Capture the cell that displays the provided text and extract its [x, y] central coordinate. 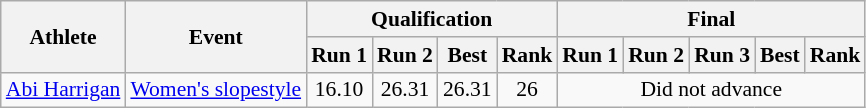
Qualification [432, 19]
Women's slopestyle [216, 90]
Final [711, 19]
Athlete [64, 36]
Did not advance [711, 90]
16.10 [339, 90]
26 [528, 90]
Abi Harrigan [64, 90]
Event [216, 36]
Run 3 [722, 55]
